Return the [X, Y] coordinate for the center point of the cell that contains the specified text.  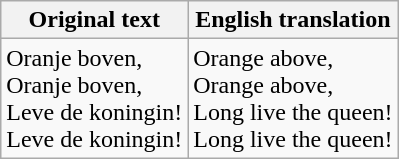
Oranje boven,Oranje boven,Leve de koningin!Leve de koningin! [94, 98]
Orange above,Orange above,Long live the queen!Long live the queen! [293, 98]
English translation [293, 20]
Original text [94, 20]
